Find where the given text appears and provide that cell's center as [x, y] coordinate. 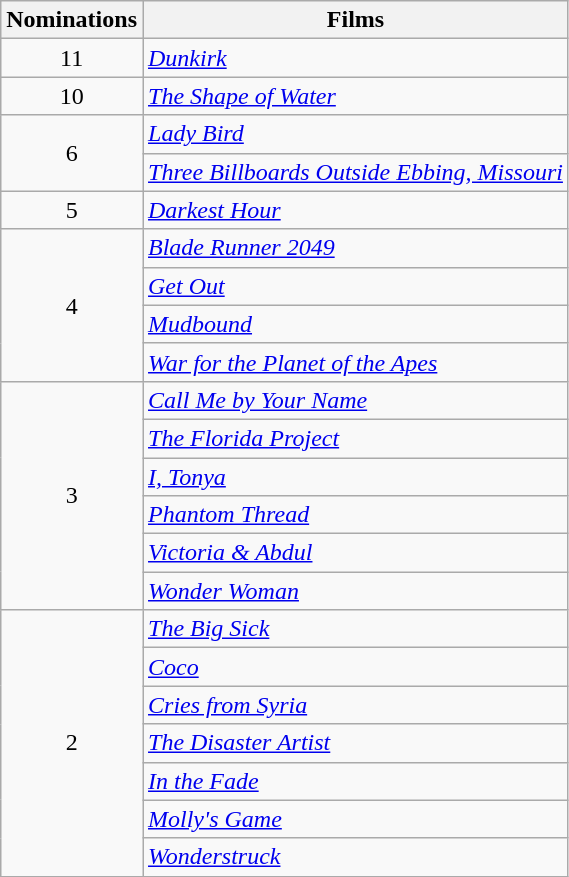
In the Fade [355, 781]
Three Billboards Outside Ebbing, Missouri [355, 172]
Cries from Syria [355, 705]
Mudbound [355, 324]
Get Out [355, 286]
5 [72, 210]
Phantom Thread [355, 515]
The Florida Project [355, 438]
The Big Sick [355, 629]
Lady Bird [355, 134]
Wonder Woman [355, 591]
Wonderstruck [355, 857]
6 [72, 153]
Call Me by Your Name [355, 400]
The Shape of Water [355, 96]
I, Tonya [355, 477]
Films [355, 20]
Molly's Game [355, 819]
11 [72, 58]
10 [72, 96]
Blade Runner 2049 [355, 248]
3 [72, 495]
Darkest Hour [355, 210]
Coco [355, 667]
4 [72, 305]
Victoria & Abdul [355, 553]
2 [72, 743]
The Disaster Artist [355, 743]
Dunkirk [355, 58]
Nominations [72, 20]
War for the Planet of the Apes [355, 362]
